Capture the cell that displays the provided text and extract its [x, y] central coordinate. 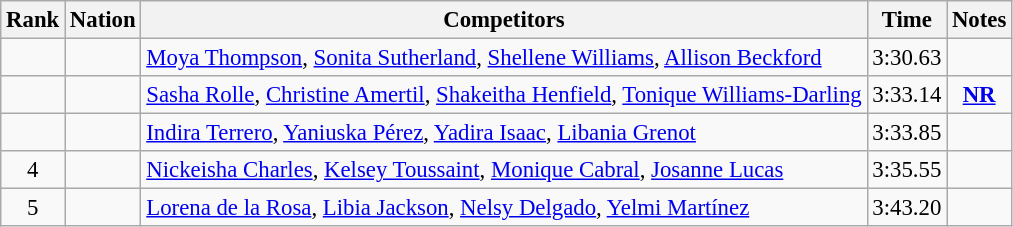
Time [907, 20]
Notes [980, 20]
Rank [33, 20]
4 [33, 170]
Moya Thompson, Sonita Sutherland, Shellene Williams, Allison Beckford [504, 58]
Competitors [504, 20]
NR [980, 95]
Nation [103, 20]
Lorena de la Rosa, Libia Jackson, Nelsy Delgado, Yelmi Martínez [504, 208]
3:30.63 [907, 58]
3:33.85 [907, 133]
Indira Terrero, Yaniuska Pérez, Yadira Isaac, Libania Grenot [504, 133]
Sasha Rolle, Christine Amertil, Shakeitha Henfield, Tonique Williams-Darling [504, 95]
3:35.55 [907, 170]
3:33.14 [907, 95]
3:43.20 [907, 208]
5 [33, 208]
Nickeisha Charles, Kelsey Toussaint, Monique Cabral, Josanne Lucas [504, 170]
